Scan for the cell matching the given text and deliver its [X, Y] coordinate at center. 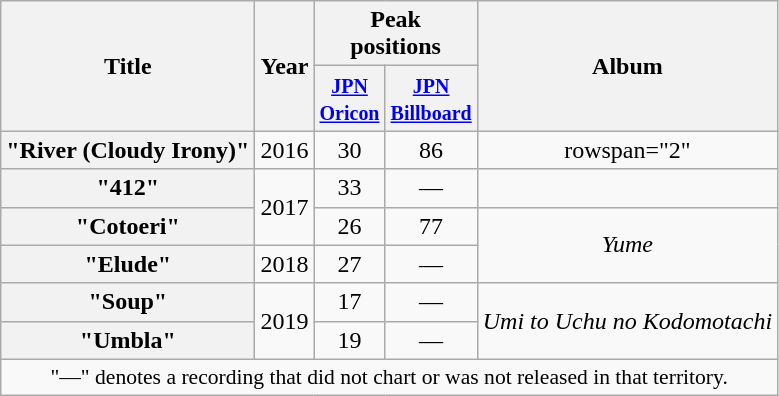
2017 [284, 207]
17 [350, 302]
Album [627, 66]
rowspan="2" [627, 150]
Yume [627, 245]
33 [350, 188]
2016 [284, 150]
"Soup" [128, 302]
JPNOricon [350, 98]
19 [350, 340]
"—" denotes a recording that did not chart or was not released in that territory. [390, 377]
2019 [284, 321]
"Cotoeri" [128, 226]
77 [431, 226]
"Umbla" [128, 340]
86 [431, 150]
27 [350, 264]
2018 [284, 264]
"River (Cloudy Irony)" [128, 150]
26 [350, 226]
"412" [128, 188]
"Elude" [128, 264]
Peak positions [396, 34]
Umi to Uchu no Kodomotachi [627, 321]
Title [128, 66]
Year [284, 66]
30 [350, 150]
JPNBillboard [431, 98]
